Detect which cell encompasses the target text, then output its [X, Y] center coordinate. 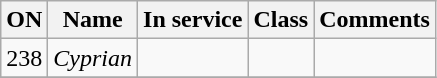
238 [24, 58]
Comments [375, 20]
Class [281, 20]
In service [193, 20]
Name [93, 20]
ON [24, 20]
Cyprian [93, 58]
